For the text-containing cell, return its midpoint in [x, y] coordinate format. 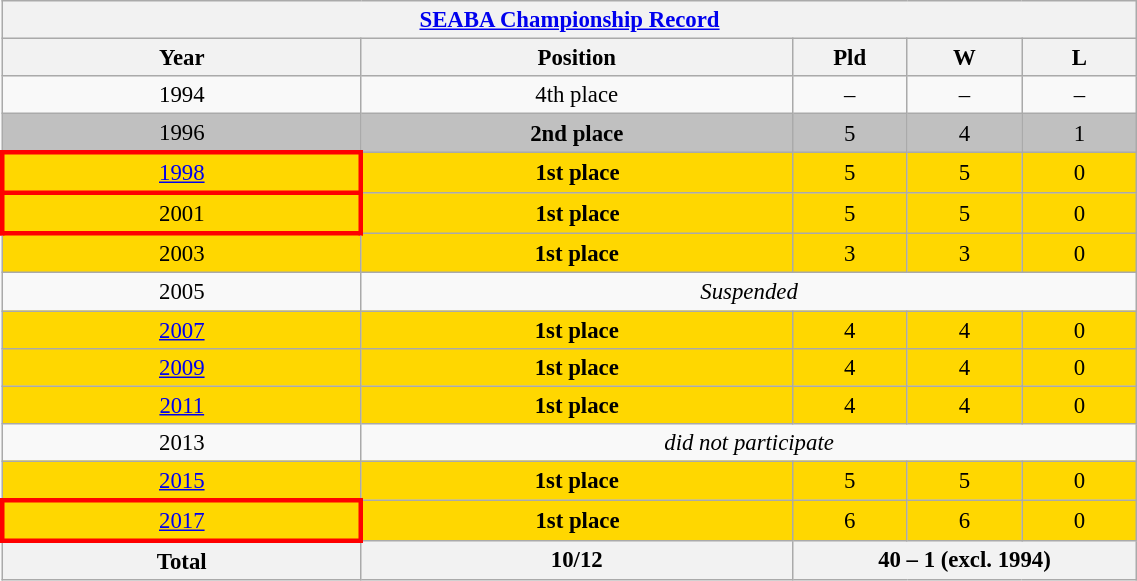
2005 [182, 292]
40 – 1 (excl. 1994) [964, 560]
1998 [182, 174]
1994 [182, 95]
Position [576, 58]
W [964, 58]
4th place [576, 95]
2013 [182, 442]
2011 [182, 405]
2017 [182, 520]
1996 [182, 134]
Total [182, 560]
2nd place [576, 134]
2009 [182, 367]
2001 [182, 214]
10/12 [576, 560]
L [1080, 58]
1 [1080, 134]
SEABA Championship Record [570, 20]
2003 [182, 254]
2007 [182, 330]
did not participate [749, 442]
Year [182, 58]
Pld [850, 58]
Suspended [749, 292]
2015 [182, 480]
